Detect which cell encompasses the target text, then output its (x, y) center coordinate. 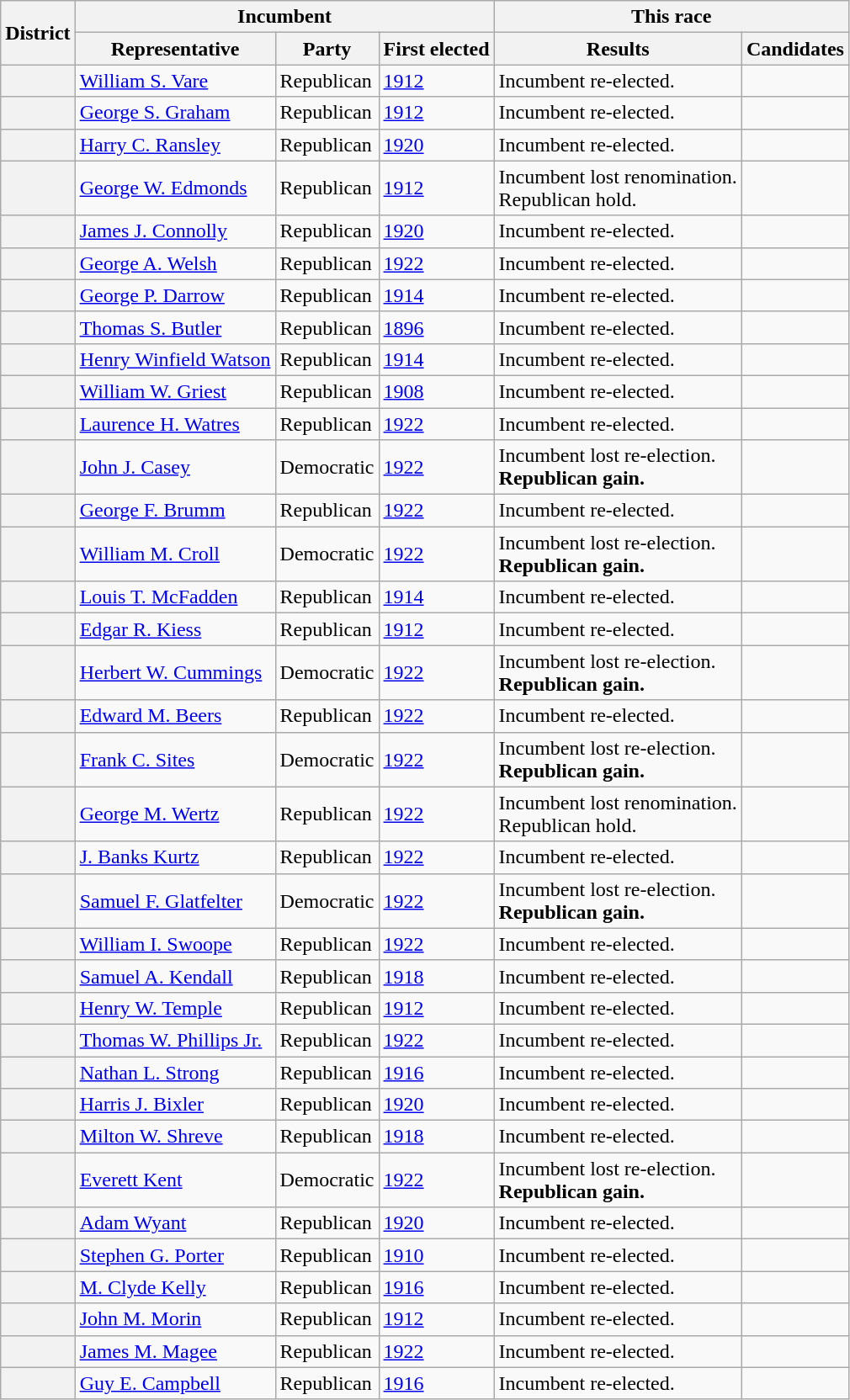
George S. Graham (175, 113)
Herbert W. Cummings (175, 673)
1896 (436, 327)
Incumbent (284, 17)
Henry Winfield Watson (175, 359)
Frank C. Sites (175, 759)
1908 (436, 391)
William S. Vare (175, 81)
John M. Morin (175, 1319)
District (38, 33)
William M. Croll (175, 554)
Edward M. Beers (175, 716)
George A. Welsh (175, 263)
George P. Darrow (175, 295)
Edgar R. Kiess (175, 629)
Candidates (794, 49)
Thomas W. Phillips Jr. (175, 1040)
Representative (175, 49)
Samuel A. Kendall (175, 976)
George M. Wertz (175, 814)
William W. Griest (175, 391)
Harris J. Bixler (175, 1105)
1910 (436, 1255)
Thomas S. Butler (175, 327)
George F. Brumm (175, 511)
M. Clyde Kelly (175, 1287)
Milton W. Shreve (175, 1137)
Louis T. McFadden (175, 597)
This race (672, 17)
Everett Kent (175, 1180)
Nathan L. Strong (175, 1073)
Henry W. Temple (175, 1008)
James J. Connolly (175, 231)
George W. Edmonds (175, 188)
Samuel F. Glatfelter (175, 900)
Adam Wyant (175, 1223)
Party (327, 49)
Guy E. Campbell (175, 1383)
John J. Casey (175, 468)
First elected (436, 49)
Stephen G. Porter (175, 1255)
Laurence H. Watres (175, 423)
William I. Swoope (175, 944)
Results (618, 49)
James M. Magee (175, 1351)
Harry C. Ransley (175, 145)
J. Banks Kurtz (175, 857)
